Search for the cell housing the specified text and yield its (x, y) center coordinate. 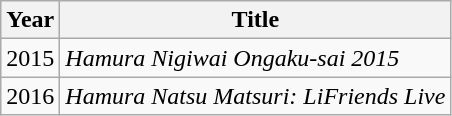
Year (30, 20)
Title (256, 20)
2015 (30, 58)
Hamura Natsu Matsuri: LiFriends Live (256, 96)
2016 (30, 96)
Hamura Nigiwai Ongaku-sai 2015 (256, 58)
